Return (X, Y) of the center of cell containing provided text 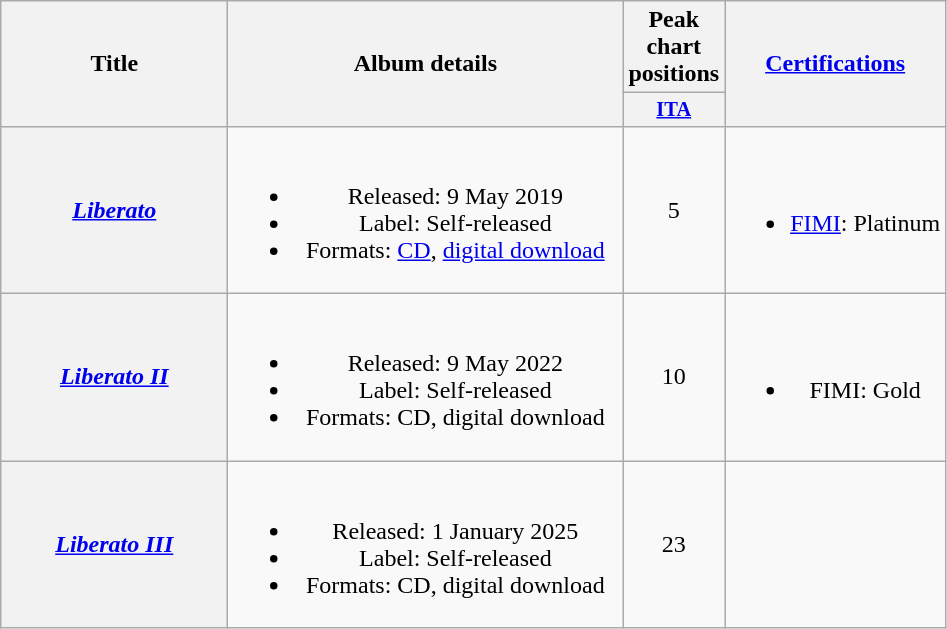
FIMI: Gold (836, 378)
FIMI: Platinum (836, 210)
Liberato II (114, 378)
Released: 9 May 2019Label: Self-releasedFormats: CD, digital download (426, 210)
Peak chart positions (674, 47)
ITA (674, 110)
Title (114, 64)
Certifications (836, 64)
Released: 9 May 2022Label: Self-releasedFormats: CD, digital download (426, 378)
23 (674, 544)
Released: 1 January 2025Label: Self-releasedFormats: CD, digital download (426, 544)
Liberato III (114, 544)
10 (674, 378)
5 (674, 210)
Liberato (114, 210)
Album details (426, 64)
